Identify which cell holds the provided text, then report its [X, Y] central coordinate. 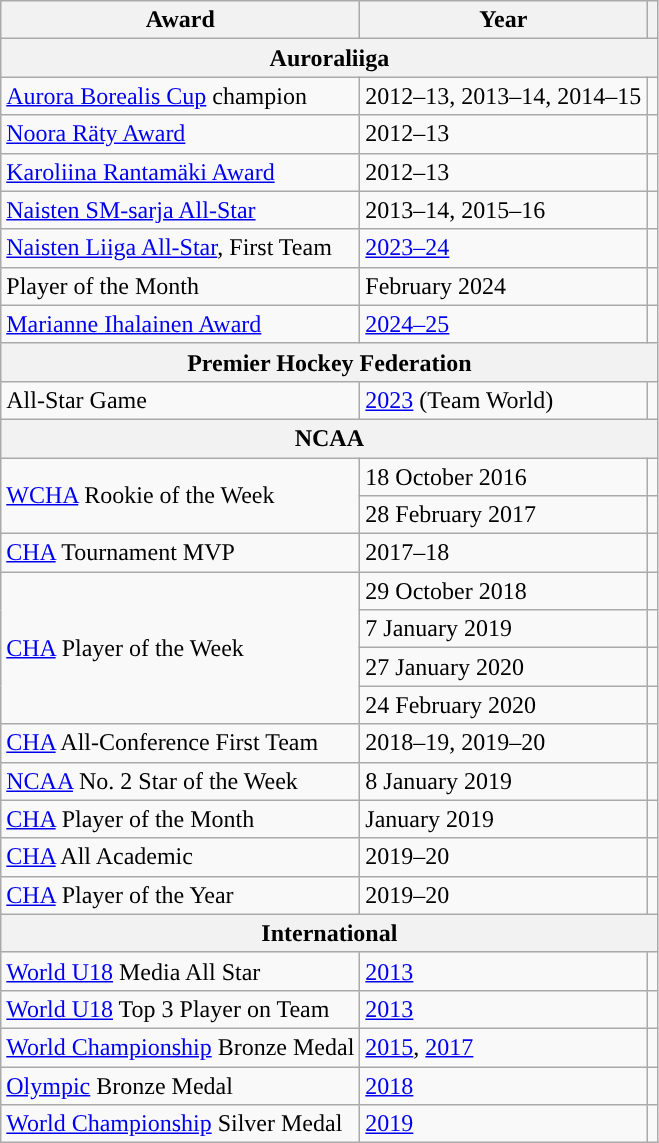
CHA Player of the Year [180, 895]
International [330, 933]
2013–14, 2015–16 [504, 210]
24 February 2020 [504, 705]
CHA All-Conference First Team [180, 743]
Premier Hockey Federation [330, 362]
Year [504, 20]
Noora Räty Award [180, 134]
Auroraliiga [330, 58]
CHA All Academic [180, 857]
Naisten Liiga All-Star, First Team [180, 248]
2017–18 [504, 553]
World Championship Silver Medal [180, 1124]
World Championship Bronze Medal [180, 1047]
February 2024 [504, 286]
2023–24 [504, 248]
2018 [504, 1085]
8 January 2019 [504, 781]
WCHA Rookie of the Week [180, 496]
NCAA No. 2 Star of the Week [180, 781]
Marianne Ihalainen Award [180, 324]
World U18 Media All Star [180, 971]
Player of the Month [180, 286]
World U18 Top 3 Player on Team [180, 1009]
Award [180, 20]
Aurora Borealis Cup champion [180, 96]
2024–25 [504, 324]
Olympic Bronze Medal [180, 1085]
2023 (Team World) [504, 400]
CHA Tournament MVP [180, 553]
2018–19, 2019–20 [504, 743]
Karoliina Rantamäki Award [180, 172]
CHA Player of the Week [180, 648]
29 October 2018 [504, 591]
NCAA [330, 438]
2012–13, 2013–14, 2014–15 [504, 96]
18 October 2016 [504, 477]
7 January 2019 [504, 629]
2015, 2017 [504, 1047]
27 January 2020 [504, 667]
CHA Player of the Month [180, 819]
28 February 2017 [504, 515]
All-Star Game [180, 400]
January 2019 [504, 819]
Naisten SM-sarja All-Star [180, 210]
2019 [504, 1124]
